For the text-containing cell, return its midpoint in [x, y] coordinate format. 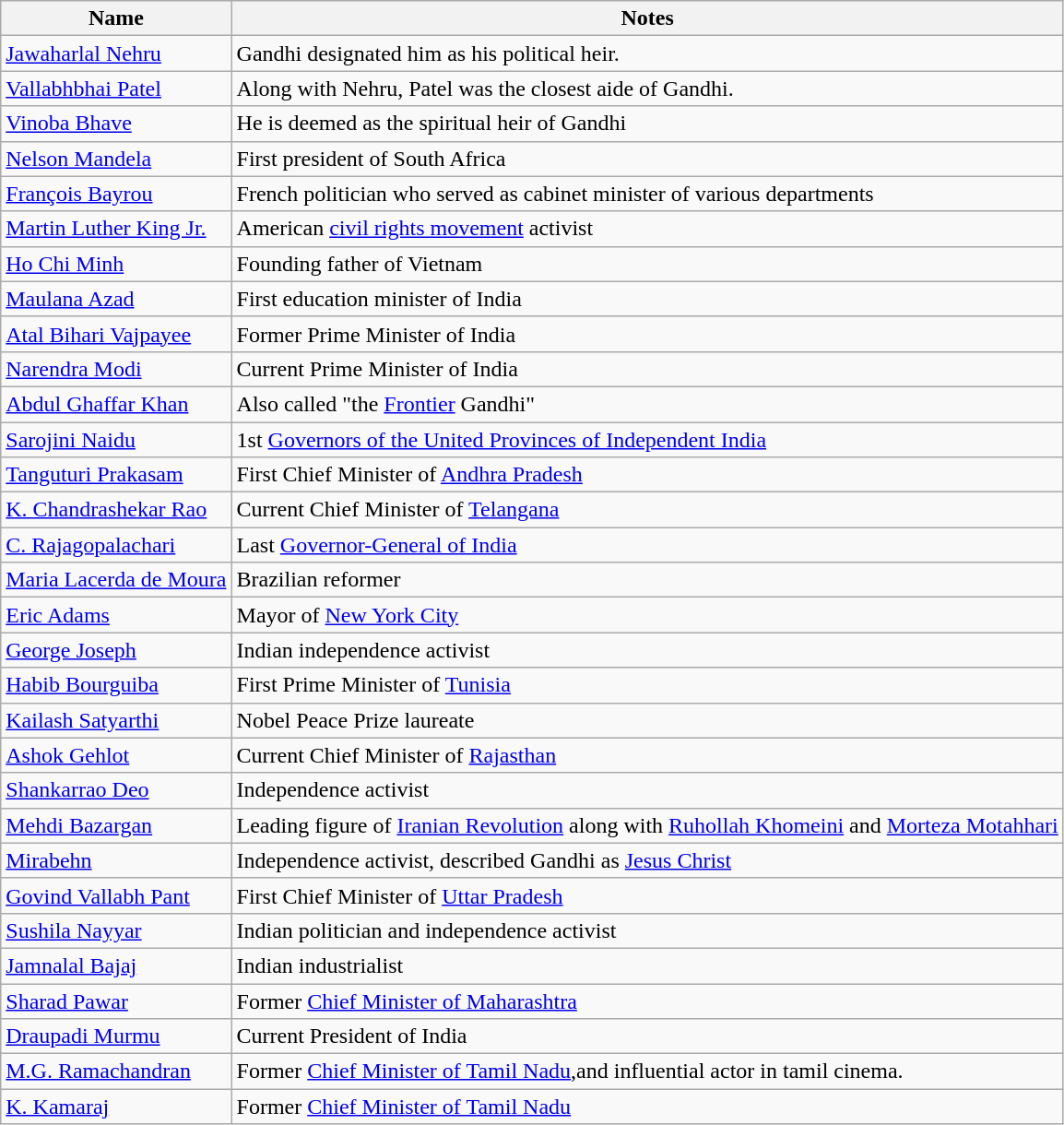
He is deemed as the spiritual heir of Gandhi [647, 124]
Former Chief Minister of Maharashtra [647, 1001]
Shankarrao Deo [116, 790]
Sushila Nayyar [116, 930]
Indian independence activist [647, 650]
Atal Bihari Vajpayee [116, 334]
Narendra Modi [116, 369]
First education minister of India [647, 299]
Independence activist [647, 790]
Ho Chi Minh [116, 264]
Notes [647, 18]
Former Chief Minister of Tamil Nadu,and influential actor in tamil cinema. [647, 1072]
K. Chandrashekar Rao [116, 510]
First Chief Minister of Uttar Pradesh [647, 895]
François Bayrou [116, 194]
Nelson Mandela [116, 159]
Last Governor-General of India [647, 545]
Current President of India [647, 1036]
Govind Vallabh Pant [116, 895]
M.G. Ramachandran [116, 1072]
Along with Nehru, Patel was the closest aide of Gandhi. [647, 89]
Founding father of Vietnam [647, 264]
First president of South Africa [647, 159]
Current Chief Minister of Telangana [647, 510]
Sharad Pawar [116, 1001]
Jawaharlal Nehru [116, 53]
1st Governors of the United Provinces of Independent India [647, 440]
Vallabhbhai Patel [116, 89]
French politician who served as cabinet minister of various departments [647, 194]
Abdul Ghaffar Khan [116, 404]
Former Prime Minister of India [647, 334]
First Chief Minister of Andhra Pradesh [647, 475]
Current Prime Minister of India [647, 369]
Mirabehn [116, 860]
Name [116, 18]
Tanguturi Prakasam [116, 475]
Gandhi designated him as his political heir. [647, 53]
Independence activist, described Gandhi as Jesus Christ [647, 860]
Martin Luther King Jr. [116, 229]
Eric Adams [116, 615]
Former Chief Minister of Tamil Nadu [647, 1107]
Mehdi Bazargan [116, 825]
Draupadi Murmu [116, 1036]
First Prime Minister of Tunisia [647, 685]
Indian politician and independence activist [647, 930]
American civil rights movement activist [647, 229]
Sarojini Naidu [116, 440]
K. Kamaraj [116, 1107]
Ashok Gehlot [116, 755]
Current Chief Minister of Rajasthan [647, 755]
Also called "the Frontier Gandhi" [647, 404]
Indian industrialist [647, 965]
Vinoba Bhave [116, 124]
George Joseph [116, 650]
Jamnalal Bajaj [116, 965]
Maria Lacerda de Moura [116, 580]
Maulana Azad [116, 299]
Nobel Peace Prize laureate [647, 720]
Brazilian reformer [647, 580]
Kailash Satyarthi [116, 720]
Leading figure of Iranian Revolution along with Ruhollah Khomeini and Morteza Motahhari [647, 825]
Habib Bourguiba [116, 685]
C. Rajagopalachari [116, 545]
Mayor of New York City [647, 615]
